Pinpoint the cell where the given text exists, returning its [x, y] midpoint coordinate. 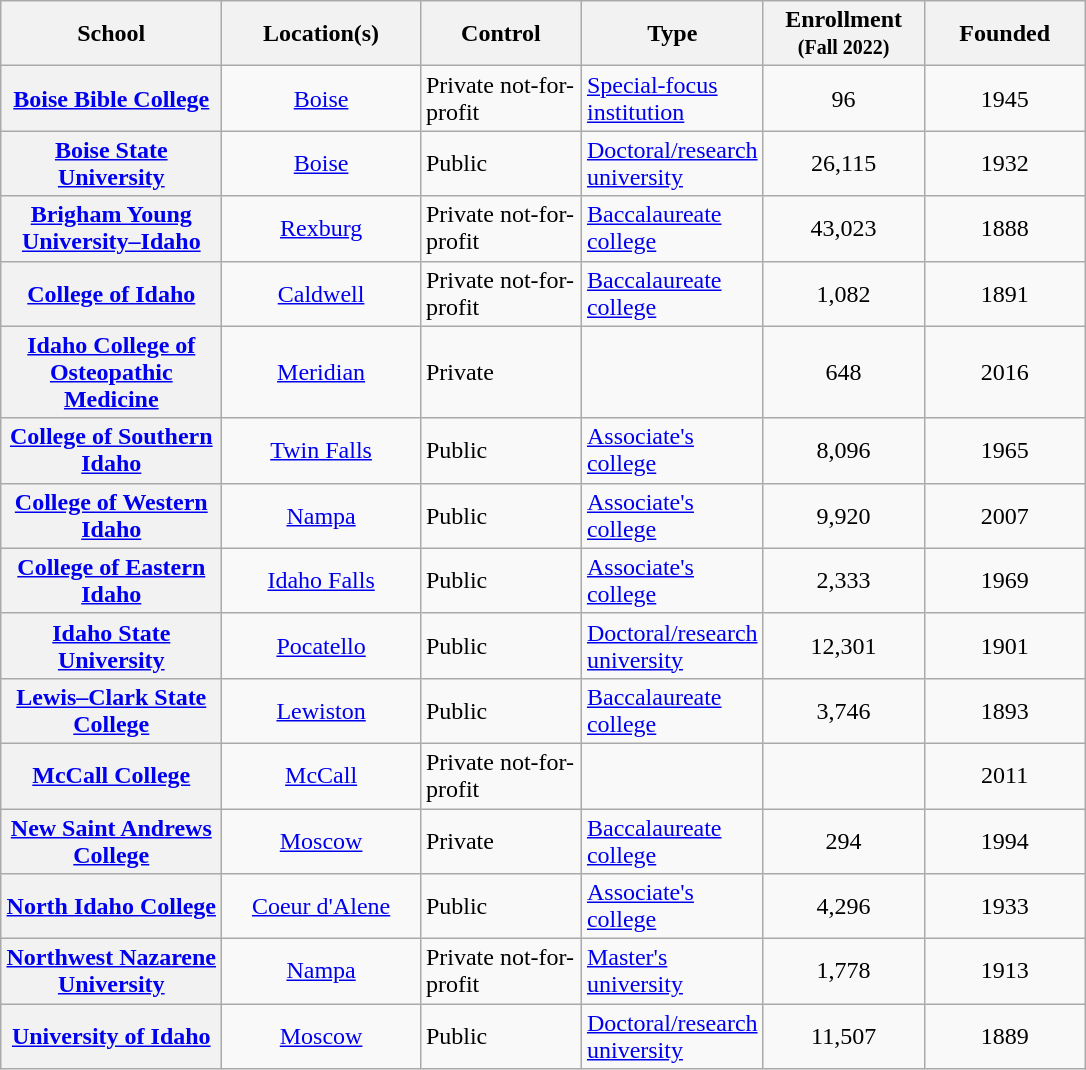
1893 [1004, 710]
648 [844, 372]
Idaho State University [112, 646]
1913 [1004, 972]
Control [500, 34]
College of Eastern Idaho [112, 580]
Boise State University [112, 164]
1994 [1004, 840]
4,296 [844, 906]
1,778 [844, 972]
College of Idaho [112, 294]
School [112, 34]
College of Southern Idaho [112, 450]
College of Western Idaho [112, 516]
Brigham Young University–Idaho [112, 228]
Twin Falls [322, 450]
Coeur d'Alene [322, 906]
43,023 [844, 228]
1888 [1004, 228]
1,082 [844, 294]
1933 [1004, 906]
Pocatello [322, 646]
2,333 [844, 580]
1969 [1004, 580]
Idaho College of Osteopathic Medicine [112, 372]
8,096 [844, 450]
1965 [1004, 450]
2007 [1004, 516]
New Saint Andrews College [112, 840]
9,920 [844, 516]
North Idaho College [112, 906]
12,301 [844, 646]
Location(s) [322, 34]
2016 [1004, 372]
1945 [1004, 98]
University of Idaho [112, 1036]
1889 [1004, 1036]
Special-focus institution [672, 98]
Lewiston [322, 710]
Caldwell [322, 294]
1891 [1004, 294]
Founded [1004, 34]
Idaho Falls [322, 580]
294 [844, 840]
Northwest Nazarene University [112, 972]
Master's university [672, 972]
2011 [1004, 776]
3,746 [844, 710]
Boise Bible College [112, 98]
Lewis–Clark State College [112, 710]
McCall [322, 776]
McCall College [112, 776]
Type [672, 34]
1932 [1004, 164]
96 [844, 98]
Rexburg [322, 228]
11,507 [844, 1036]
26,115 [844, 164]
1901 [1004, 646]
Meridian [322, 372]
Enrollment(Fall 2022) [844, 34]
